Detect which cell encompasses the target text, then output its (x, y) center coordinate. 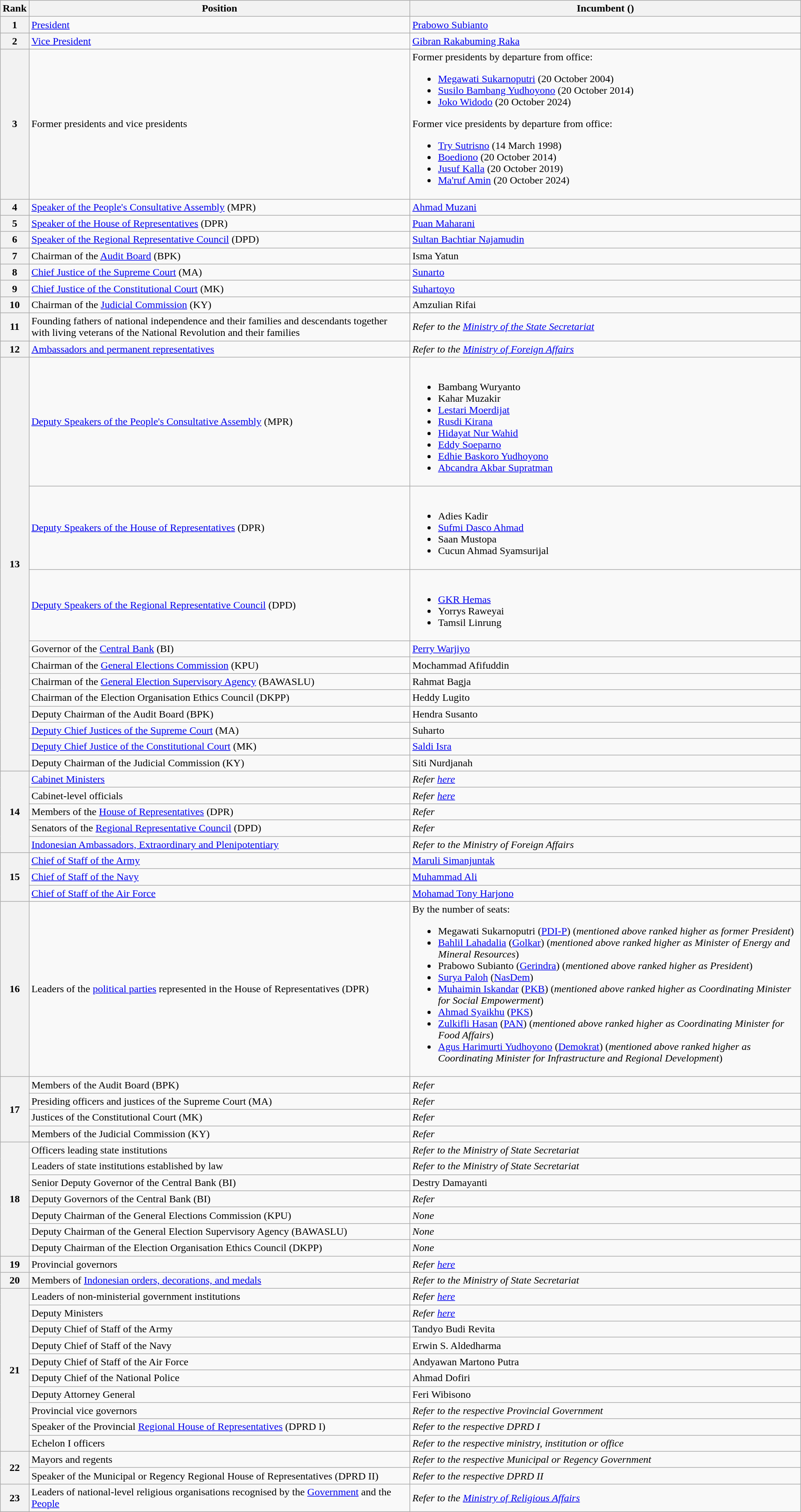
Maruli Simanjuntak (605, 861)
13 (15, 564)
Mochammad Afifuddin (605, 665)
Prabowo Subianto (605, 25)
Leaders of non-ministerial government institutions (220, 1297)
Chief of Staff of the Navy (220, 877)
Former presidents and vice presidents (220, 124)
Members of Indonesian orders, decorations, and medals (220, 1281)
19 (15, 1264)
Leaders of national-level religious organisations recognised by the Government and the People (220, 1497)
Deputy Governors of the Central Bank (BI) (220, 1199)
Refer to the respective Municipal or Regency Government (605, 1459)
Andyawan Martono Putra (605, 1362)
Governor of the Central Bank (BI) (220, 649)
Leaders of state institutions established by law (220, 1166)
22 (15, 1468)
Deputy Attorney General (220, 1394)
Mohamad Tony Harjono (605, 893)
President (220, 25)
8 (15, 272)
2 (15, 41)
Bambang WuryantoKahar MuzakirLestari MoerdijatRusdi KiranaHidayat Nur WahidEddy SoeparnoEdhie Baskoro YudhoyonoAbcandra Akbar Supratman (605, 422)
18 (15, 1199)
Cabinet-level officials (220, 795)
Chief Justice of the Supreme Court (MA) (220, 272)
Cabinet Ministers (220, 779)
Deputy Chairman of the Audit Board (BPK) (220, 714)
Members of the Judicial Commission (KY) (220, 1134)
Muhammad Ali (605, 877)
7 (15, 256)
Deputy Chairman of the General Elections Commission (KPU) (220, 1215)
Sunarto (605, 272)
Refer to the respective Provincial Government (605, 1411)
Adies KadirSufmi Dasco AhmadSaan MustopaCucun Ahmad Syamsurijal (605, 528)
Chief of Staff of the Army (220, 861)
Incumbent () (605, 9)
Senior Deputy Governor of the Central Bank (BI) (220, 1183)
Deputy Chief of Staff of the Army (220, 1329)
Chairman of the General Elections Commission (KPU) (220, 665)
Officers leading state institutions (220, 1150)
Destry Damayanti (605, 1183)
Tandyo Budi Revita (605, 1329)
Gibran Rakabuming Raka (605, 41)
Deputy Chairman of the Judicial Commission (KY) (220, 763)
Deputy Speakers of the Regional Representative Council (DPD) (220, 605)
Speaker of the Regional Representative Council (DPD) (220, 240)
Members of the Audit Board (BPK) (220, 1085)
Rank (15, 9)
16 (15, 989)
21 (15, 1370)
Ahmad Dofiri (605, 1378)
Deputy Speakers of the House of Representatives (DPR) (220, 528)
Suharto (605, 730)
Chairman of the General Election Supervisory Agency (BAWASLU) (220, 682)
Mayors and regents (220, 1459)
Chairman of the Judicial Commission (KY) (220, 305)
Erwin S. Aldedharma (605, 1346)
Indonesian Ambassadors, Extraordinary and Plenipotentiary (220, 844)
Echelon I officers (220, 1443)
Speaker of the House of Representatives (DPR) (220, 223)
9 (15, 288)
Provincial vice governors (220, 1411)
14 (15, 812)
Puan Maharani (605, 223)
Hendra Susanto (605, 714)
Chairman of the Audit Board (BPK) (220, 256)
Refer to the Ministry of the State Secretariat (605, 327)
4 (15, 207)
Speaker of the Provincial Regional House of Representatives (DPRD I) (220, 1427)
Deputy Chairman of the General Election Supervisory Agency (BAWASLU) (220, 1231)
Presiding officers and justices of the Supreme Court (MA) (220, 1101)
GKR HemasYorrys RaweyaiTamsil Linrung (605, 605)
3 (15, 124)
Justices of the Constitutional Court (MK) (220, 1118)
20 (15, 1281)
Position (220, 9)
Leaders of the political parties represented in the House of Representatives (DPR) (220, 989)
Isma Yatun (605, 256)
Deputy Speakers of the People's Consultative Assembly (MPR) (220, 422)
Deputy Chief of Staff of the Navy (220, 1346)
Deputy Chief Justices of the Supreme Court (MA) (220, 730)
Speaker of the People's Consultative Assembly (MPR) (220, 207)
6 (15, 240)
Deputy Chief of Staff of the Air Force (220, 1362)
Refer to the respective ministry, institution or office (605, 1443)
Deputy Chairman of the Election Organisation Ethics Council (DKPP) (220, 1248)
Siti Nurdjanah (605, 763)
Chairman of the Election Organisation Ethics Council (DKPP) (220, 698)
Suhartoyo (605, 288)
10 (15, 305)
Refer to the Ministry of Religious Affairs (605, 1497)
1 (15, 25)
Provincial governors (220, 1264)
Ambassadors and permanent representatives (220, 349)
Refer to the respective DPRD II (605, 1476)
23 (15, 1497)
Deputy Chief Justice of the Constitutional Court (MK) (220, 747)
Chief of Staff of the Air Force (220, 893)
17 (15, 1109)
12 (15, 349)
Heddy Lugito (605, 698)
5 (15, 223)
Sultan Bachtiar Najamudin (605, 240)
Rahmat Bagja (605, 682)
Refer to the respective DPRD I (605, 1427)
Perry Warjiyo (605, 649)
Deputy Ministers (220, 1313)
Members of the House of Representatives (DPR) (220, 812)
15 (15, 877)
Amzulian Rifai (605, 305)
Speaker of the Municipal or Regency Regional House of Representatives (DPRD II) (220, 1476)
Saldi Isra (605, 747)
Ahmad Muzani (605, 207)
Vice President (220, 41)
Senators of the Regional Representative Council (DPD) (220, 828)
11 (15, 327)
Deputy Chief of the National Police (220, 1378)
Chief Justice of the Constitutional Court (MK) (220, 288)
Feri Wibisono (605, 1394)
